Return (x, y) of the center of cell containing provided text 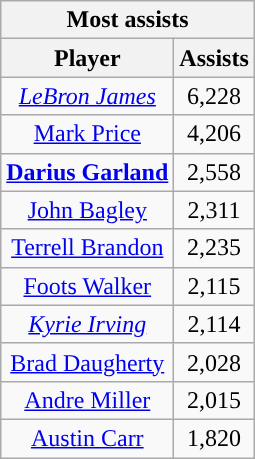
2,558 (214, 172)
Most assists (128, 20)
2,028 (214, 362)
John Bagley (88, 210)
LeBron James (88, 96)
Foots Walker (88, 286)
Brad Daugherty (88, 362)
2,114 (214, 324)
2,235 (214, 248)
Mark Price (88, 134)
1,820 (214, 438)
4,206 (214, 134)
Darius Garland (88, 172)
6,228 (214, 96)
Terrell Brandon (88, 248)
Kyrie Irving (88, 324)
2,015 (214, 400)
Austin Carr (88, 438)
Andre Miller (88, 400)
2,115 (214, 286)
Player (88, 58)
2,311 (214, 210)
Assists (214, 58)
